Locate the cell with the specified text and output its (X, Y) center coordinate. 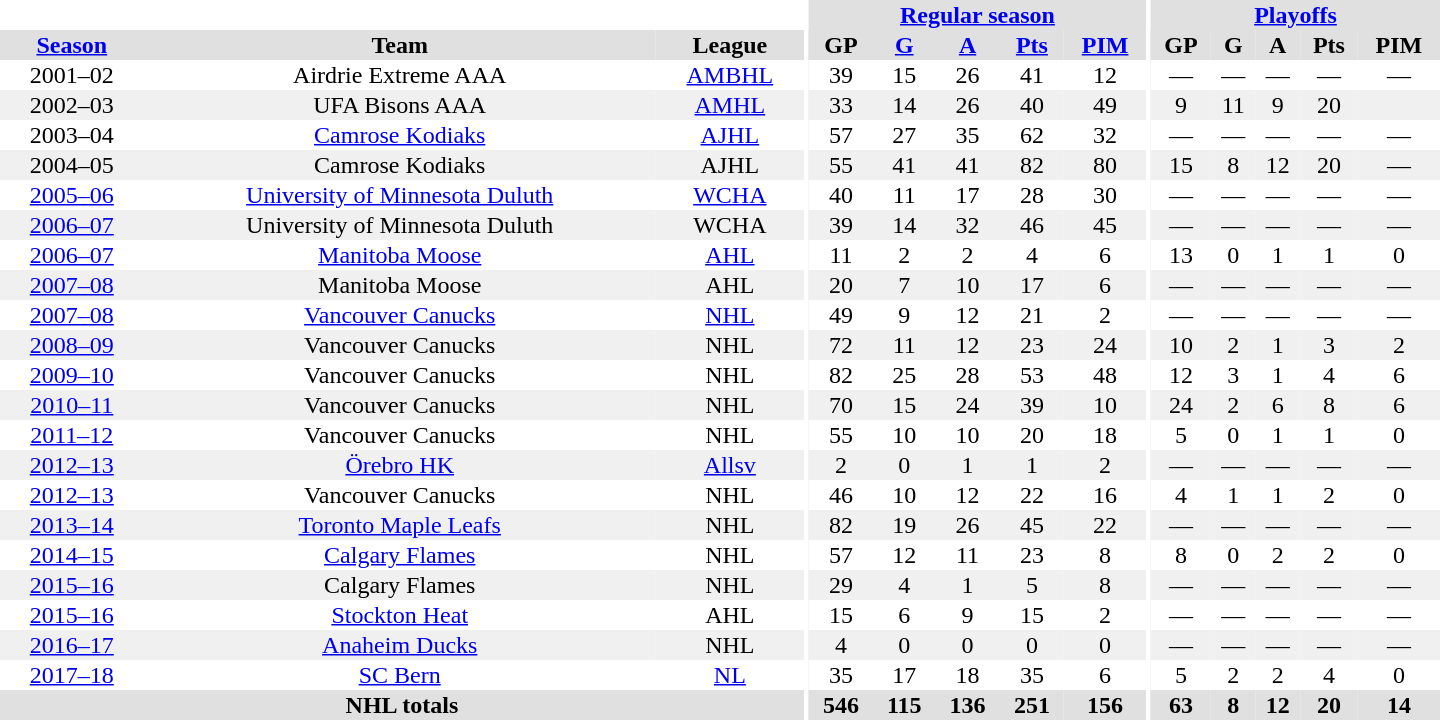
2009–10 (72, 375)
63 (1181, 705)
NHL totals (402, 705)
156 (1105, 705)
546 (841, 705)
115 (904, 705)
Stockton Heat (400, 615)
UFA Bisons AAA (400, 105)
30 (1105, 195)
Anaheim Ducks (400, 645)
Playoffs (1296, 15)
2001–02 (72, 75)
29 (841, 585)
70 (841, 405)
Allsv (730, 465)
Toronto Maple Leafs (400, 525)
136 (967, 705)
Örebro HK (400, 465)
80 (1105, 165)
53 (1032, 375)
2005–06 (72, 195)
2013–14 (72, 525)
13 (1181, 255)
2010–11 (72, 405)
48 (1105, 375)
Team (400, 45)
AMHL (730, 105)
21 (1032, 315)
2016–17 (72, 645)
NL (730, 675)
72 (841, 345)
2008–09 (72, 345)
25 (904, 375)
AMBHL (730, 75)
251 (1032, 705)
2017–18 (72, 675)
2002–03 (72, 105)
19 (904, 525)
27 (904, 135)
33 (841, 105)
2003–04 (72, 135)
2014–15 (72, 555)
62 (1032, 135)
SC Bern (400, 675)
Season (72, 45)
2004–05 (72, 165)
2011–12 (72, 435)
16 (1105, 495)
Airdrie Extreme AAA (400, 75)
7 (904, 285)
League (730, 45)
Regular season (978, 15)
